Capture the cell that displays the provided text and extract its (x, y) central coordinate. 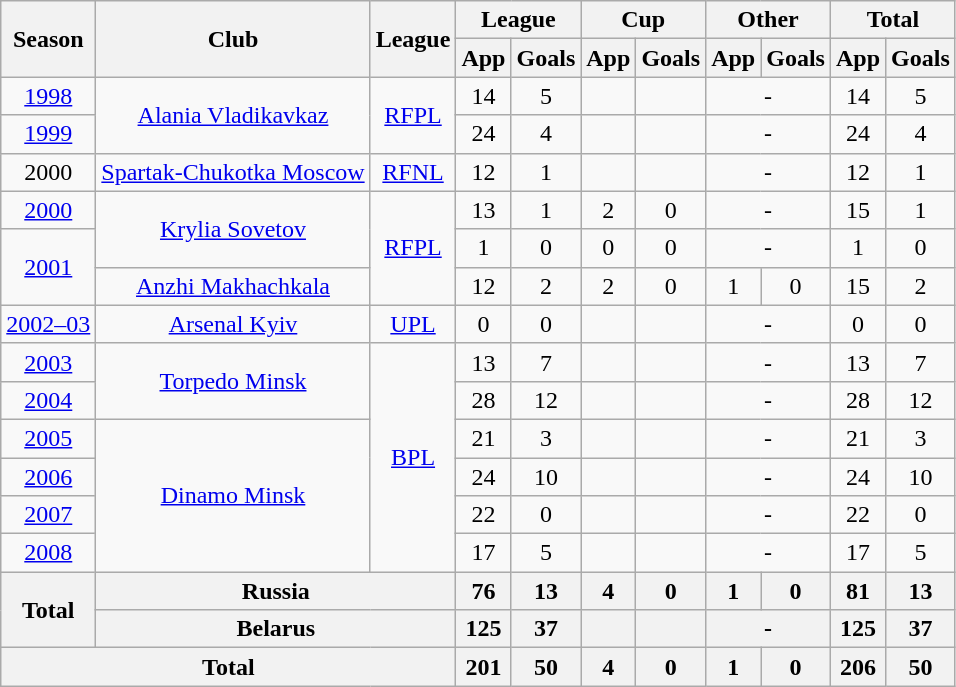
2004 (48, 400)
2002–03 (48, 324)
2006 (48, 477)
Club (233, 39)
Arsenal Kyiv (233, 324)
76 (484, 591)
81 (858, 591)
Belarus (276, 629)
Season (48, 39)
2001 (48, 267)
BPL (413, 457)
1999 (48, 134)
Dinamo Minsk (233, 495)
Spartak-Chukotka Moscow (233, 172)
UPL (413, 324)
1998 (48, 96)
2007 (48, 515)
Cup (644, 20)
2005 (48, 438)
Torpedo Minsk (233, 381)
2008 (48, 553)
Krylia Sovetov (233, 229)
201 (484, 667)
Russia (276, 591)
2003 (48, 362)
RFNL (413, 172)
Other (768, 20)
206 (858, 667)
Alania Vladikavkaz (233, 115)
Anzhi Makhachkala (233, 286)
